Return (X, Y) of the center of cell containing provided text 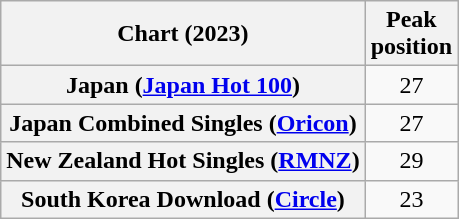
New Zealand Hot Singles (RMNZ) (183, 161)
South Korea Download (Circle) (183, 199)
Japan Combined Singles (Oricon) (183, 123)
29 (411, 161)
23 (411, 199)
Chart (2023) (183, 34)
Peakposition (411, 34)
Japan (Japan Hot 100) (183, 85)
